Scan for the cell matching the given text and deliver its (X, Y) coordinate at center. 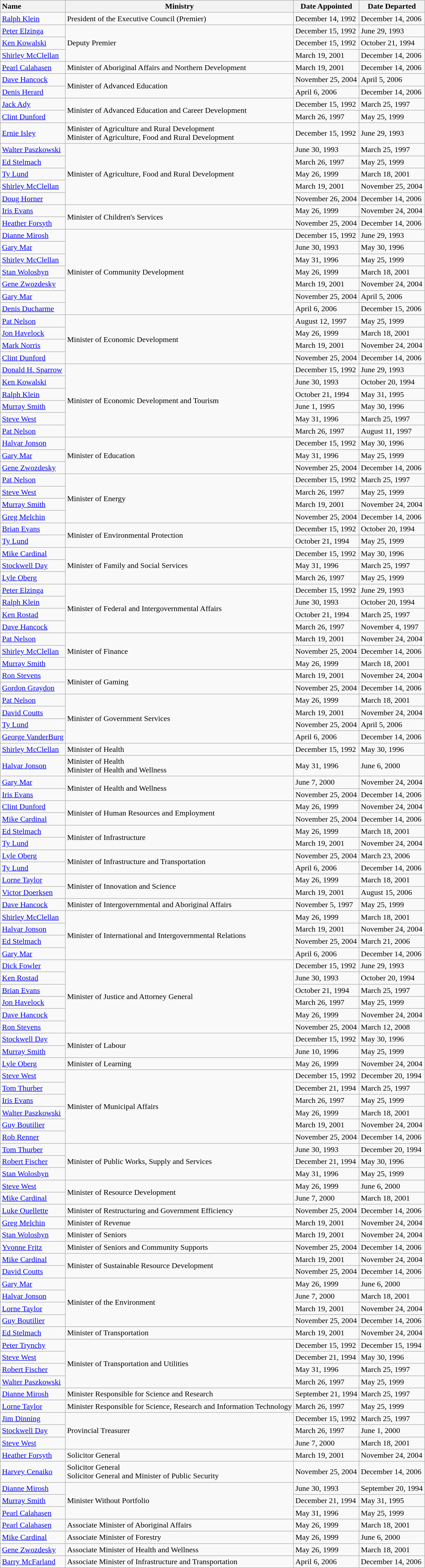
Minister of Energy (179, 498)
November 4, 1997 (392, 627)
Minister of Seniors and Community Supports (179, 1247)
Minister of HealthMinister of Health and Wellness (179, 766)
Minister Responsible for Science, Research and Information Technology (179, 1406)
Minister of Intergovernmental and Aboriginal Affairs (179, 905)
Minister of Aboriginal Affairs and Northern Development (179, 68)
Minister of Gaming (179, 682)
Yvonne Fritz (33, 1247)
Associate Minister of Health and Wellness (179, 1550)
Victor Doerksen (33, 892)
March 21, 2006 (392, 941)
Minister of Resource Development (179, 1192)
Minister of Health (179, 749)
Jim Dinning (33, 1419)
Gordon Graydon (33, 688)
Associate Minister of Aboriginal Affairs (179, 1525)
Associate Minister of Forestry (179, 1537)
Minister of Government Services (179, 718)
August 15, 2006 (392, 892)
Minister of Advanced Education and Career Development (179, 110)
Minister of Economic Development and Tourism (179, 401)
Associate Minister of Infrastructure and Transportation (179, 1562)
Solicitor GeneralSolicitor General and Minister of Public Security (179, 1472)
September 21, 1994 (326, 1394)
Minister of Sustainable Resource Development (179, 1266)
Minister of the Environment (179, 1302)
Date Appointed (326, 6)
August 12, 1997 (326, 321)
George VanderBurg (33, 737)
Denis Herard (33, 92)
President of the Executive Council (Premier) (179, 19)
Minister of Revenue (179, 1223)
Minister of Learning (179, 1064)
Minister of Family and Social Services (179, 565)
Donald H. Sparrow (33, 370)
Solicitor General (179, 1455)
March 23, 2006 (392, 856)
March 12, 2008 (392, 1027)
Minister of Infrastructure (179, 837)
Jack Ady (33, 104)
December 14, 1992 (326, 19)
Minister of Infrastructure and Transportation (179, 862)
Date Departed (392, 6)
June 1, 1995 (326, 407)
September 20, 1994 (392, 1488)
Doug Horner (33, 199)
Minister of Labour (179, 1045)
November 5, 1997 (326, 905)
Minister of Agriculture, Food and Rural Development (179, 174)
Luke Ouellette (33, 1211)
Mark Norris (33, 345)
Minister of Transportation (179, 1333)
Minister of Advanced Education (179, 86)
Provincial Treasurer (179, 1431)
Minister of Seniors (179, 1235)
December 15, 2006 (392, 309)
Minister Responsible for Science and Research (179, 1394)
Minister of Health and Wellness (179, 789)
Minister of Justice and Attorney General (179, 996)
Peter Trynchy (33, 1345)
December 15, 1994 (392, 1345)
Name (33, 6)
Denis Ducharme (33, 309)
Minister of Education (179, 455)
June 1, 2000 (392, 1431)
Harvey Cenaiko (33, 1472)
Minister of Federal and Intergovernmental Affairs (179, 608)
Minister of Environmental Protection (179, 535)
Minister of Transportation and Utilities (179, 1364)
Minister of Children's Services (179, 217)
Barry McFarland (33, 1562)
Ministry (179, 6)
Minister Without Portfolio (179, 1500)
Minister of International and Intergovernmental Relations (179, 935)
Deputy Premier (179, 43)
Dick Fowler (33, 966)
Minister of Public Works, Supply and Services (179, 1161)
Minister of Human Resources and Employment (179, 813)
Minister of Economic Development (179, 339)
Minister of Finance (179, 651)
August 11, 1997 (392, 431)
Ernie Isley (33, 133)
June 10, 1996 (326, 1051)
Minister of Agriculture and Rural DevelopmentMinister of Agriculture, Food and Rural Development (179, 133)
Minister of Innovation and Science (179, 886)
Minister of Municipal Affairs (179, 1106)
November 26, 2004 (326, 199)
Minister of Community Development (179, 272)
Minister of Restructuring and Government Efficiency (179, 1211)
Rob Renner (33, 1137)
